Detect which cell encompasses the target text, then output its (x, y) center coordinate. 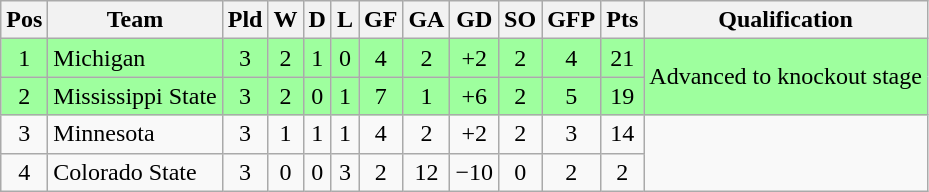
Pld (245, 20)
SO (520, 20)
7 (381, 96)
GA (426, 20)
D (317, 20)
Minnesota (135, 134)
+6 (474, 96)
−10 (474, 172)
12 (426, 172)
Qualification (786, 20)
14 (622, 134)
GFP (572, 20)
Pos (24, 20)
Pts (622, 20)
Advanced to knockout stage (786, 77)
Team (135, 20)
Colorado State (135, 172)
5 (572, 96)
Michigan (135, 58)
Mississippi State (135, 96)
L (344, 20)
19 (622, 96)
21 (622, 58)
GF (381, 20)
GD (474, 20)
W (286, 20)
